Return [x, y] of the center of cell containing provided text 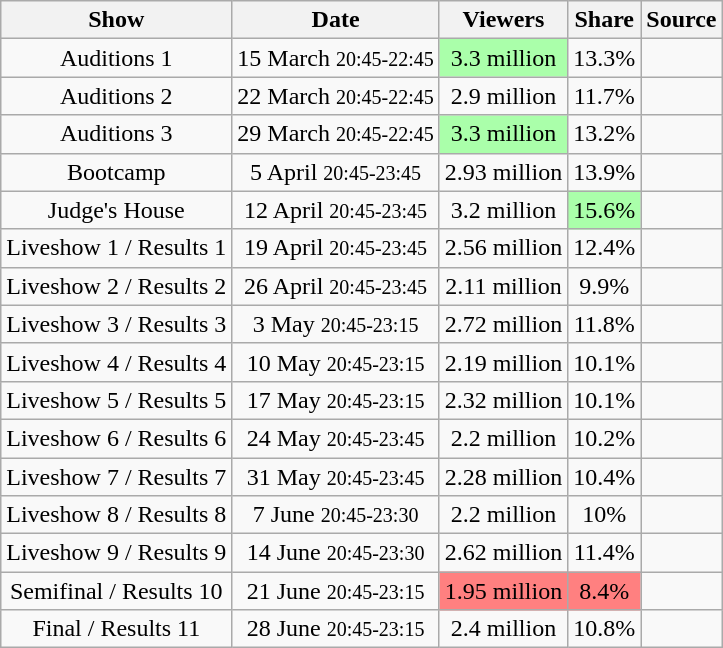
Semifinal / Results 10 [116, 591]
2.19 million [503, 362]
Liveshow 4 / Results 4 [116, 362]
10 May 20:45-23:15 [336, 362]
Viewers [503, 20]
Date [336, 20]
2.11 million [503, 286]
Liveshow 8 / Results 8 [116, 515]
2.32 million [503, 400]
11.4% [604, 553]
17 May 20:45-23:15 [336, 400]
Show [116, 20]
12 April 20:45-23:45 [336, 210]
Bootcamp [116, 172]
2.56 million [503, 248]
15 March 20:45-22:45 [336, 58]
11.8% [604, 324]
21 June 20:45-23:15 [336, 591]
Auditions 3 [116, 134]
3.2 million [503, 210]
10.8% [604, 629]
Final / Results 11 [116, 629]
29 March 20:45-22:45 [336, 134]
2.93 million [503, 172]
3 May 20:45-23:15 [336, 324]
Liveshow 6 / Results 6 [116, 438]
Liveshow 1 / Results 1 [116, 248]
9.9% [604, 286]
Liveshow 3 / Results 3 [116, 324]
2.62 million [503, 553]
26 April 20:45-23:45 [336, 286]
22 March 20:45-22:45 [336, 96]
Liveshow 2 / Results 2 [116, 286]
Judge's House [116, 210]
15.6% [604, 210]
2.4 million [503, 629]
10% [604, 515]
13.9% [604, 172]
2.9 million [503, 96]
19 April 20:45-23:45 [336, 248]
24 May 20:45-23:45 [336, 438]
28 June 20:45-23:15 [336, 629]
Liveshow 9 / Results 9 [116, 553]
Source [682, 20]
1.95 million [503, 591]
Liveshow 5 / Results 5 [116, 400]
14 June 20:45-23:30 [336, 553]
13.3% [604, 58]
8.4% [604, 591]
Auditions 1 [116, 58]
10.4% [604, 477]
2.72 million [503, 324]
Liveshow 7 / Results 7 [116, 477]
Auditions 2 [116, 96]
11.7% [604, 96]
12.4% [604, 248]
7 June 20:45-23:30 [336, 515]
5 April 20:45-23:45 [336, 172]
10.2% [604, 438]
Share [604, 20]
31 May 20:45-23:45 [336, 477]
13.2% [604, 134]
2.28 million [503, 477]
